Locate the cell with the specified text and output its [X, Y] center coordinate. 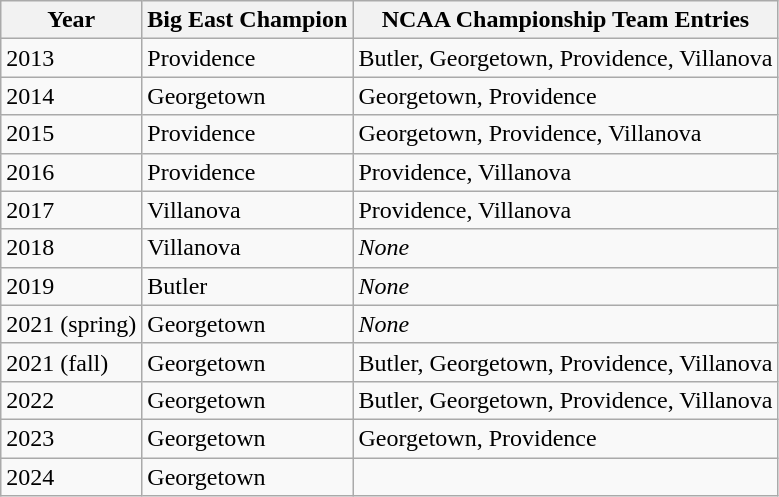
2021 (fall) [72, 362]
2014 [72, 96]
Butler [248, 286]
2023 [72, 438]
2019 [72, 286]
2017 [72, 210]
2021 (spring) [72, 324]
Big East Champion [248, 20]
2022 [72, 400]
2018 [72, 248]
2015 [72, 134]
NCAA Championship Team Entries [566, 20]
Georgetown, Providence, Villanova [566, 134]
2016 [72, 172]
Year [72, 20]
2013 [72, 58]
2024 [72, 477]
